Provide the (x, y) coordinate of the cell's center where the given text is located.  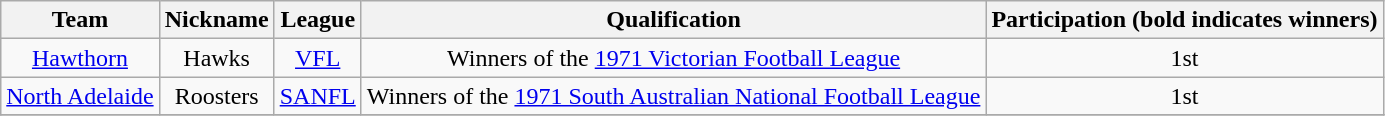
North Adelaide (80, 96)
SANFL (318, 96)
Nickname (216, 20)
Winners of the 1971 Victorian Football League (674, 58)
League (318, 20)
Hawthorn (80, 58)
Winners of the 1971 South Australian National Football League (674, 96)
Roosters (216, 96)
Participation (bold indicates winners) (1184, 20)
VFL (318, 58)
Qualification (674, 20)
Hawks (216, 58)
Team (80, 20)
